Detect which cell encompasses the target text, then output its (x, y) center coordinate. 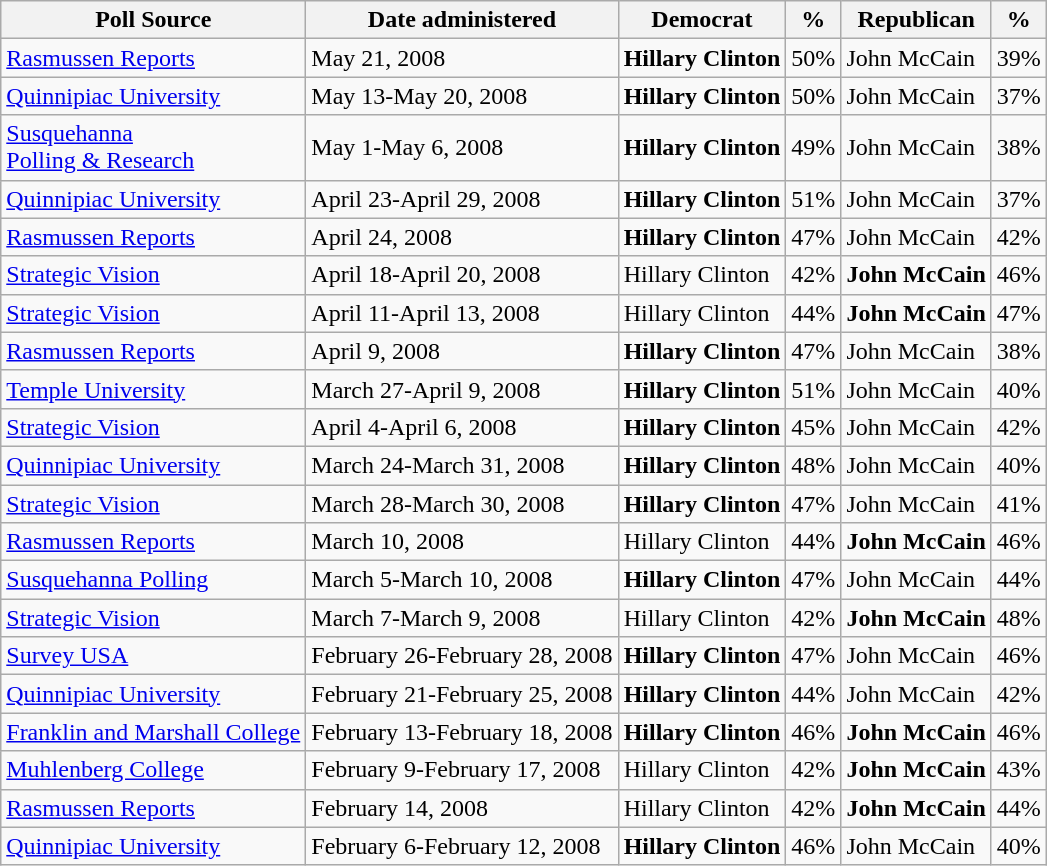
49% (814, 148)
February 21-February 25, 2008 (462, 694)
March 5-March 10, 2008 (462, 580)
41% (1018, 503)
May 13-May 20, 2008 (462, 96)
April 18-April 20, 2008 (462, 275)
45% (814, 427)
February 26-February 28, 2008 (462, 656)
Poll Source (154, 20)
April 23-April 29, 2008 (462, 199)
Date administered (462, 20)
43% (1018, 770)
May 1-May 6, 2008 (462, 148)
February 13-February 18, 2008 (462, 732)
March 24-March 31, 2008 (462, 465)
Susquehanna Polling & Research (154, 148)
April 9, 2008 (462, 351)
Republican (916, 20)
February 9-February 17, 2008 (462, 770)
May 21, 2008 (462, 58)
March 28-March 30, 2008 (462, 503)
Susquehanna Polling (154, 580)
Survey USA (154, 656)
April 24, 2008 (462, 237)
April 11-April 13, 2008 (462, 313)
February 14, 2008 (462, 808)
Temple University (154, 389)
April 4-April 6, 2008 (462, 427)
Democrat (702, 20)
March 7-March 9, 2008 (462, 618)
Muhlenberg College (154, 770)
February 6-February 12, 2008 (462, 846)
March 27-April 9, 2008 (462, 389)
Franklin and Marshall College (154, 732)
March 10, 2008 (462, 542)
39% (1018, 58)
